Return (X, Y) of the center of cell containing provided text 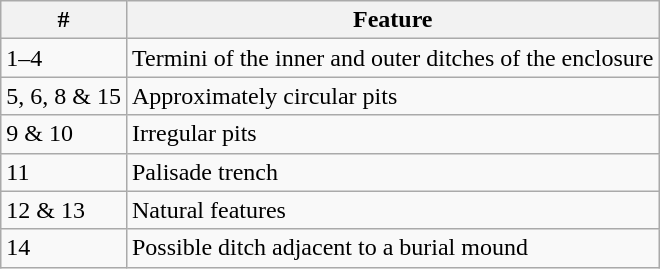
12 & 13 (64, 210)
11 (64, 172)
Feature (392, 20)
9 & 10 (64, 134)
Palisade trench (392, 172)
Natural features (392, 210)
1–4 (64, 58)
Possible ditch adjacent to a burial mound (392, 248)
5, 6, 8 & 15 (64, 96)
Approximately circular pits (392, 96)
14 (64, 248)
# (64, 20)
Irregular pits (392, 134)
Termini of the inner and outer ditches of the enclosure (392, 58)
